Search for the cell housing the specified text and yield its [X, Y] center coordinate. 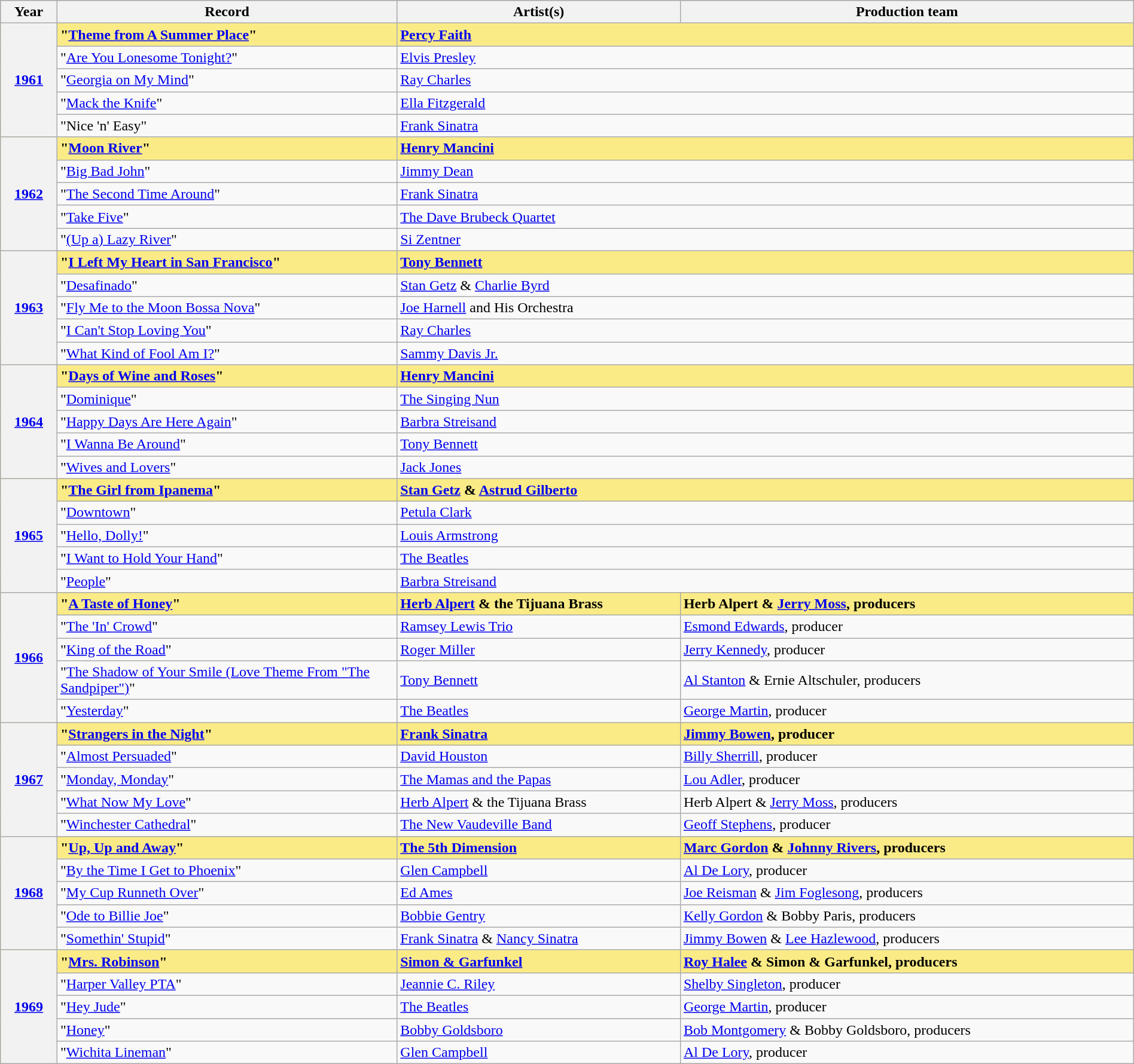
Joe Reisman & Jim Foglesong, producers [907, 893]
Stan Getz & Charlie Byrd [766, 285]
Production team [907, 12]
"Hello, Dolly!" [227, 535]
1963 [29, 307]
Roy Halee & Simon & Garfunkel, producers [907, 961]
"Take Five" [227, 217]
The Mamas and the Papas [539, 779]
"Harper Valley PTA" [227, 984]
Geoff Stephens, producer [907, 825]
The 5th Dimension [539, 847]
"Theme from A Summer Place" [227, 35]
"A Taste of Honey" [227, 603]
Jimmy Dean [766, 171]
"Somethin' Stupid" [227, 938]
The Singing Nun [766, 399]
1964 [29, 422]
"I Want to Hold Your Hand" [227, 558]
"Winchester Cathedral" [227, 825]
1968 [29, 893]
Ella Fitzgerald [766, 103]
Shelby Singleton, producer [907, 984]
"Downtown" [227, 513]
"Monday, Monday" [227, 779]
Si Zentner [766, 239]
Simon & Garfunkel [539, 961]
"Almost Persuaded" [227, 757]
"I Can't Stop Loving You" [227, 331]
Year [29, 12]
Jimmy Bowen & Lee Hazlewood, producers [907, 938]
The New Vaudeville Band [539, 825]
1962 [29, 194]
"People" [227, 581]
"Wives and Lovers" [227, 467]
Percy Faith [766, 35]
Elvis Presley [766, 57]
Billy Sherrill, producer [907, 757]
Marc Gordon & Johnny Rivers, producers [907, 847]
"Mrs. Robinson" [227, 961]
Artist(s) [539, 12]
Bob Montgomery & Bobby Goldsboro, producers [907, 1029]
Bobby Goldsboro [539, 1029]
Louis Armstrong [766, 535]
"Fly Me to the Moon Bossa Nova" [227, 308]
Sammy Davis Jr. [766, 353]
"Strangers in the Night" [227, 734]
"Nice 'n' Easy" [227, 126]
Stan Getz & Astrud Gilberto [766, 490]
Roger Miller [539, 649]
Jack Jones [766, 467]
"Moon River" [227, 148]
"Dominique" [227, 399]
"Honey" [227, 1029]
"King of the Road" [227, 649]
"Up, Up and Away" [227, 847]
David Houston [539, 757]
1966 [29, 657]
"Happy Days Are Here Again" [227, 422]
1969 [29, 1007]
"Wichita Lineman" [227, 1053]
"The Second Time Around" [227, 194]
1961 [29, 80]
Ramsey Lewis Trio [539, 626]
"I Left My Heart in San Francisco" [227, 262]
The Dave Brubeck Quartet [766, 217]
"The Girl from Ipanema" [227, 490]
Frank Sinatra & Nancy Sinatra [539, 938]
Jeannie C. Riley [539, 984]
"I Wanna Be Around" [227, 444]
Esmond Edwards, producer [907, 626]
"What Now My Love" [227, 802]
1965 [29, 535]
"By the Time I Get to Phoenix" [227, 870]
Record [227, 12]
"The Shadow of Your Smile (Love Theme From "The Sandpiper")" [227, 681]
Ed Ames [539, 893]
"Hey Jude" [227, 1007]
"Big Bad John" [227, 171]
"The 'In' Crowd" [227, 626]
Joe Harnell and His Orchestra [766, 308]
Lou Adler, producer [907, 779]
"Ode to Billie Joe" [227, 916]
"What Kind of Fool Am I?" [227, 353]
Al Stanton & Ernie Altschuler, producers [907, 681]
1967 [29, 779]
Jerry Kennedy, producer [907, 649]
"My Cup Runneth Over" [227, 893]
Jimmy Bowen, producer [907, 734]
Bobbie Gentry [539, 916]
"Desafinado" [227, 285]
Petula Clark [766, 513]
"Are You Lonesome Tonight?" [227, 57]
"Georgia on My Mind" [227, 80]
"(Up a) Lazy River" [227, 239]
"Days of Wine and Roses" [227, 376]
"Mack the Knife" [227, 103]
"Yesterday" [227, 711]
Kelly Gordon & Bobby Paris, producers [907, 916]
